Detect which cell encompasses the target text, then output its [x, y] center coordinate. 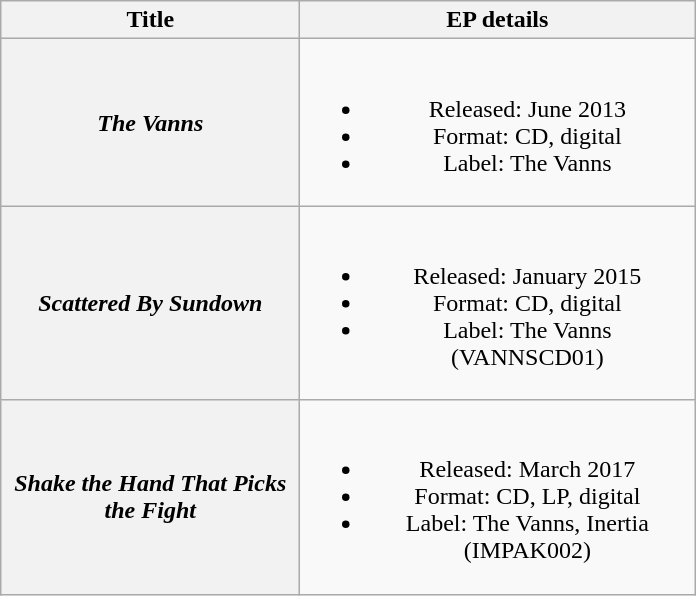
Released: January 2015Format: CD, digitalLabel: The Vanns (VANNSCD01) [498, 303]
The Vanns [150, 122]
Shake the Hand That Picks the Fight [150, 497]
EP details [498, 20]
Released: March 2017Format: CD, LP, digitalLabel: The Vanns, Inertia (IMPAK002) [498, 497]
Released: June 2013Format: CD, digitalLabel: The Vanns [498, 122]
Title [150, 20]
Scattered By Sundown [150, 303]
